Determine the (X, Y) coordinate at the center of the cell enclosing the given text.  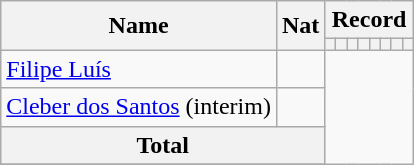
Cleber dos Santos (interim) (139, 107)
Nat (300, 26)
Name (139, 26)
Record (369, 20)
Filipe Luís (139, 69)
Total (163, 145)
